Provide the (X, Y) coordinate of the cell's center where the given text is located.  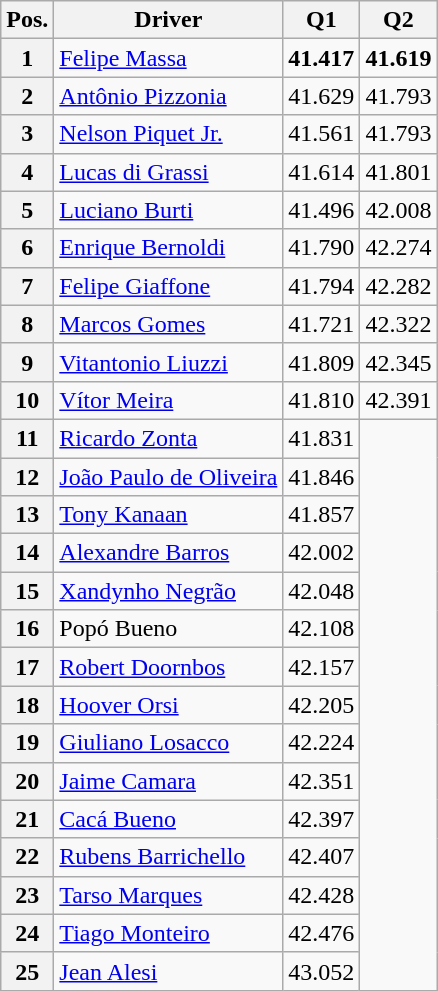
41.721 (322, 324)
42.428 (322, 895)
21 (28, 819)
João Paulo de Oliveira (168, 477)
Rubens Barrichello (168, 857)
42.476 (322, 933)
Popó Bueno (168, 629)
11 (28, 438)
Antônio Pizzonia (168, 96)
23 (28, 895)
Driver (168, 20)
41.857 (322, 515)
Enrique Bernoldi (168, 248)
41.846 (322, 477)
41.417 (322, 58)
42.205 (322, 705)
42.345 (398, 362)
41.614 (322, 172)
42.282 (398, 286)
17 (28, 667)
Vitantonio Liuzzi (168, 362)
Pos. (28, 20)
Nelson Piquet Jr. (168, 134)
Tiago Monteiro (168, 933)
5 (28, 210)
Robert Doornbos (168, 667)
19 (28, 743)
22 (28, 857)
Alexandre Barros (168, 553)
Xandynho Negrão (168, 591)
41.810 (322, 400)
43.052 (322, 971)
42.157 (322, 667)
Lucas di Grassi (168, 172)
42.391 (398, 400)
Jean Alesi (168, 971)
14 (28, 553)
18 (28, 705)
2 (28, 96)
42.224 (322, 743)
41.496 (322, 210)
Tarso Marques (168, 895)
Giuliano Losacco (168, 743)
20 (28, 781)
Q2 (398, 20)
Q1 (322, 20)
Ricardo Zonta (168, 438)
42.407 (322, 857)
Marcos Gomes (168, 324)
15 (28, 591)
12 (28, 477)
42.008 (398, 210)
1 (28, 58)
25 (28, 971)
10 (28, 400)
24 (28, 933)
Hoover Orsi (168, 705)
Tony Kanaan (168, 515)
4 (28, 172)
13 (28, 515)
41.831 (322, 438)
42.108 (322, 629)
Felipe Massa (168, 58)
41.561 (322, 134)
42.002 (322, 553)
Luciano Burti (168, 210)
Jaime Camara (168, 781)
Vítor Meira (168, 400)
Cacá Bueno (168, 819)
41.790 (322, 248)
9 (28, 362)
3 (28, 134)
16 (28, 629)
41.809 (322, 362)
41.794 (322, 286)
42.351 (322, 781)
42.322 (398, 324)
41.619 (398, 58)
6 (28, 248)
41.801 (398, 172)
42.274 (398, 248)
41.629 (322, 96)
8 (28, 324)
Felipe Giaffone (168, 286)
42.397 (322, 819)
42.048 (322, 591)
7 (28, 286)
